Scan for the cell matching the given text and deliver its (X, Y) coordinate at center. 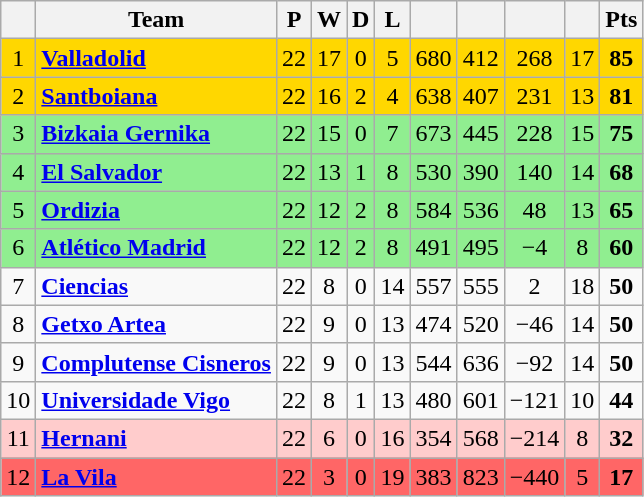
Team (156, 20)
407 (480, 96)
584 (434, 210)
354 (434, 438)
495 (480, 248)
268 (534, 58)
544 (434, 362)
536 (480, 210)
557 (434, 286)
Atlético Madrid (156, 248)
El Salvador (156, 172)
−214 (534, 438)
Ciencias (156, 286)
81 (622, 96)
491 (434, 248)
445 (480, 134)
673 (434, 134)
−92 (534, 362)
L (392, 20)
530 (434, 172)
85 (622, 58)
Bizkaia Gernika (156, 134)
480 (434, 400)
Ordizia (156, 210)
−440 (534, 477)
La Vila (156, 477)
D (361, 20)
Valladolid (156, 58)
568 (480, 438)
Santboiana (156, 96)
555 (480, 286)
383 (434, 477)
412 (480, 58)
638 (434, 96)
11 (18, 438)
Getxo Artea (156, 324)
231 (534, 96)
−121 (534, 400)
65 (622, 210)
Universidade Vigo (156, 400)
60 (622, 248)
−4 (534, 248)
48 (534, 210)
W (330, 20)
636 (480, 362)
44 (622, 400)
Hernani (156, 438)
75 (622, 134)
−46 (534, 324)
390 (480, 172)
P (294, 20)
Pts (622, 20)
680 (434, 58)
228 (534, 134)
823 (480, 477)
19 (392, 477)
18 (582, 286)
32 (622, 438)
68 (622, 172)
Complutense Cisneros (156, 362)
601 (480, 400)
520 (480, 324)
140 (534, 172)
474 (434, 324)
